From the cell containing the given text, extract its center point as (X, Y) coordinate. 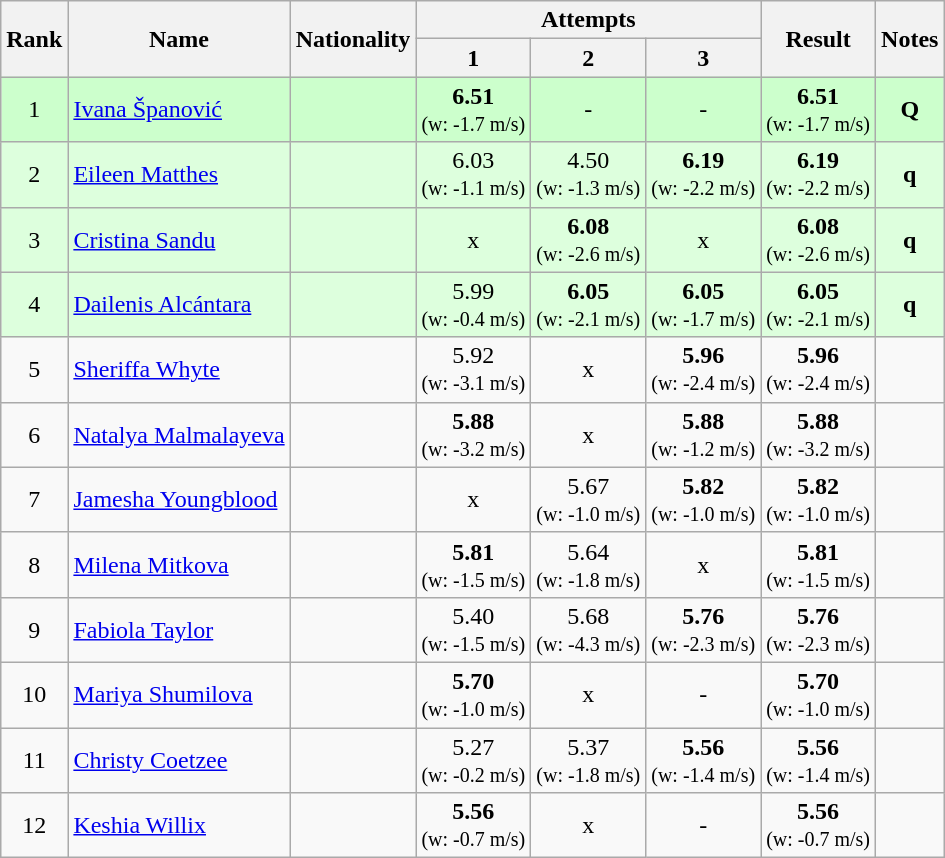
Milena Mitkova (179, 564)
6.19(w: -2.2 m/s) (704, 174)
5.92(w: -3.1 m/s) (474, 370)
Keshia Willix (179, 826)
12 (34, 826)
6.19 (w: -2.2 m/s) (818, 174)
Eileen Matthes (179, 174)
Jamesha Youngblood (179, 500)
8 (34, 564)
5.82(w: -1.0 m/s) (704, 500)
6.51(w: -1.7 m/s) (474, 110)
5.40(w: -1.5 m/s) (474, 630)
5.56 (w: -1.4 m/s) (818, 760)
Dailenis Alcántara (179, 304)
5.88(w: -1.2 m/s) (704, 434)
Q (910, 110)
Sheriffa Whyte (179, 370)
Fabiola Taylor (179, 630)
Name (179, 39)
Christy Coetzee (179, 760)
6.05(w: -2.1 m/s) (588, 304)
Notes (910, 39)
5.70 (w: -1.0 m/s) (818, 694)
Rank (34, 39)
5.37(w: -1.8 m/s) (588, 760)
6.05(w: -1.7 m/s) (704, 304)
6.05 (w: -2.1 m/s) (818, 304)
5.56 (w: -0.7 m/s) (818, 826)
6.08 (w: -2.6 m/s) (818, 240)
5.70(w: -1.0 m/s) (474, 694)
5.88(w: -3.2 m/s) (474, 434)
5.81(w: -1.5 m/s) (474, 564)
5.88 (w: -3.2 m/s) (818, 434)
5.27(w: -0.2 m/s) (474, 760)
6 (34, 434)
5.99(w: -0.4 m/s) (474, 304)
Result (818, 39)
Mariya Shumilova (179, 694)
7 (34, 500)
5 (34, 370)
Cristina Sandu (179, 240)
Ivana Španović (179, 110)
Attempts (588, 20)
6.08(w: -2.6 m/s) (588, 240)
9 (34, 630)
6.03(w: -1.1 m/s) (474, 174)
4.50(w: -1.3 m/s) (588, 174)
5.96 (w: -2.4 m/s) (818, 370)
11 (34, 760)
6.51 (w: -1.7 m/s) (818, 110)
Natalya Malmalayeva (179, 434)
5.67(w: -1.0 m/s) (588, 500)
5.56(w: -1.4 m/s) (704, 760)
4 (34, 304)
5.96(w: -2.4 m/s) (704, 370)
5.82 (w: -1.0 m/s) (818, 500)
5.68(w: -4.3 m/s) (588, 630)
5.81 (w: -1.5 m/s) (818, 564)
5.64(w: -1.8 m/s) (588, 564)
10 (34, 694)
5.76 (w: -2.3 m/s) (818, 630)
Nationality (353, 39)
5.76(w: -2.3 m/s) (704, 630)
5.56(w: -0.7 m/s) (474, 826)
